Pinpoint the cell where the given text exists, returning its (X, Y) midpoint coordinate. 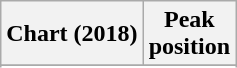
Chart (2018) (72, 34)
Peak position (189, 34)
